Return the (X, Y) coordinate for the center point of the cell that contains the specified text.  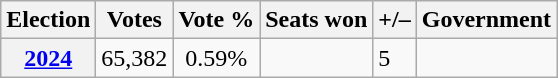
Seats won (316, 20)
Election (48, 20)
0.59% (216, 58)
+/– (394, 20)
65,382 (134, 58)
2024 (48, 58)
Government (486, 20)
5 (394, 58)
Votes (134, 20)
Vote % (216, 20)
